Scan for the cell matching the given text and deliver its [x, y] coordinate at center. 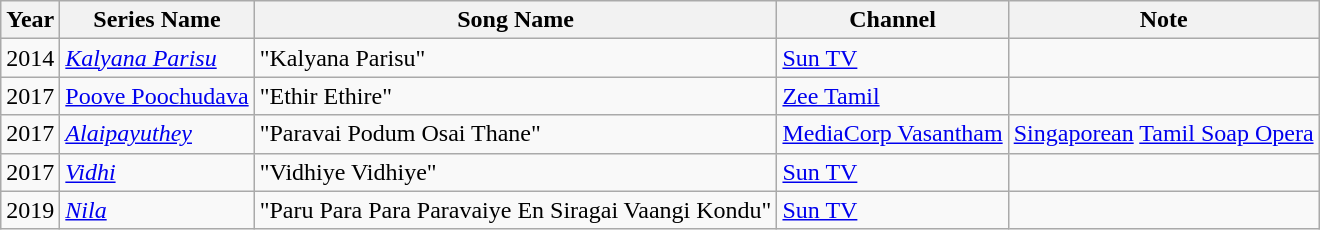
"Paru Para Para Paravaiye En Siragai Vaangi Kondu" [516, 210]
Vidhi [157, 172]
Series Name [157, 20]
Zee Tamil [892, 96]
Poove Poochudava [157, 96]
2014 [30, 58]
Year [30, 20]
MediaCorp Vasantham [892, 134]
Note [1164, 20]
"Vidhiye Vidhiye" [516, 172]
Song Name [516, 20]
Singaporean Tamil Soap Opera [1164, 134]
"Kalyana Parisu" [516, 58]
2019 [30, 210]
"Paravai Podum Osai Thane" [516, 134]
Alaipayuthey [157, 134]
Kalyana Parisu [157, 58]
Nila [157, 210]
Channel [892, 20]
"Ethir Ethire" [516, 96]
